Determine the [X, Y] coordinate at the center of the cell enclosing the given text.  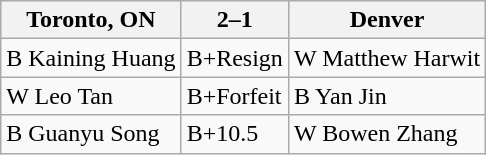
B+Resign [234, 58]
W Bowen Zhang [386, 134]
W Leo Tan [91, 96]
B+Forfeit [234, 96]
Denver [386, 20]
B Yan Jin [386, 96]
B Guanyu Song [91, 134]
W Matthew Harwit [386, 58]
B Kaining Huang [91, 58]
B+10.5 [234, 134]
2–1 [234, 20]
Toronto, ON [91, 20]
